Capture the cell that displays the provided text and extract its [X, Y] central coordinate. 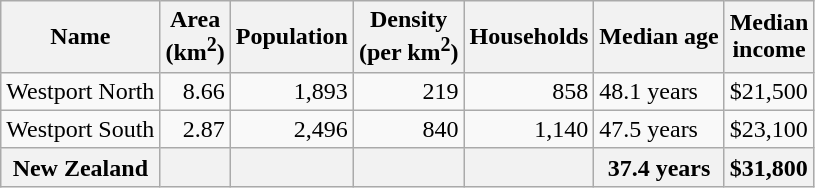
1,893 [292, 91]
47.5 years [659, 129]
48.1 years [659, 91]
Population [292, 37]
Westport South [80, 129]
Median age [659, 37]
New Zealand [80, 167]
219 [408, 91]
2.87 [195, 129]
840 [408, 129]
Name [80, 37]
$31,800 [769, 167]
$21,500 [769, 91]
37.4 years [659, 167]
Medianincome [769, 37]
858 [529, 91]
8.66 [195, 91]
Westport North [80, 91]
Density(per km2) [408, 37]
Households [529, 37]
2,496 [292, 129]
$23,100 [769, 129]
Area(km2) [195, 37]
1,140 [529, 129]
